Extract the (X, Y) coordinate from the center of the cell holding the provided text.  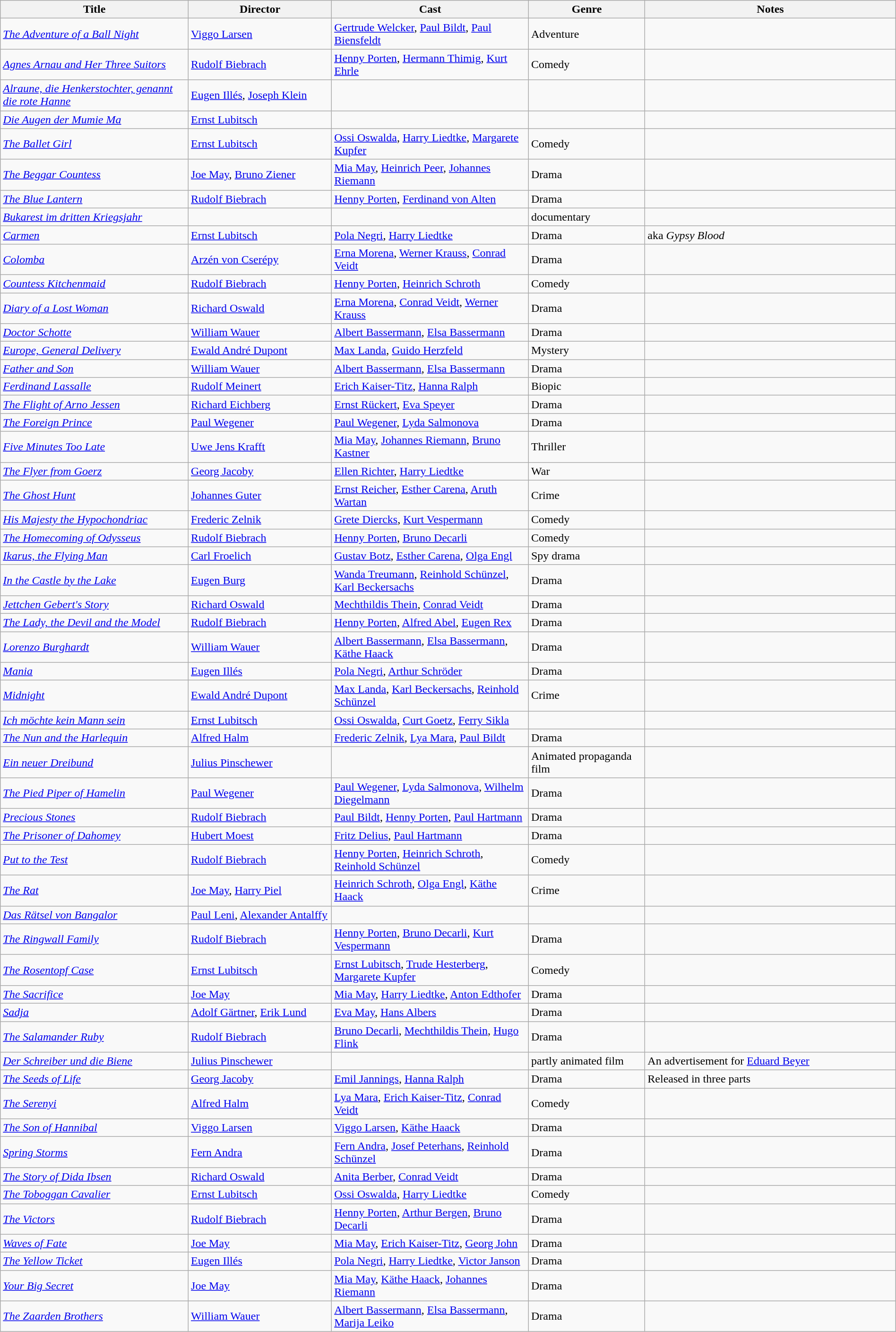
Europe, General Delivery (95, 351)
The Prisoner of Dahomey (95, 835)
Mia May, Johannes Riemann, Bruno Kastner (430, 447)
The Blue Lantern (95, 199)
Max Landa, Karl Beckersachs, Reinhold Schünzel (430, 696)
Viggo Larsen, Käthe Haack (430, 1128)
Ernst Lubitsch, Trude Hesterberg, Margarete Kupfer (430, 970)
Animated propaganda film (586, 763)
Heinrich Schroth, Olga Engl, Käthe Haack (430, 890)
Henny Porten, Ferdinand von Alten (430, 199)
Spring Storms (95, 1152)
The Adventure of a Ball Night (95, 34)
Mia May, Käthe Haack, Johannes Riemann (430, 1285)
Max Landa, Guido Herzfeld (430, 351)
Diary of a Lost Woman (95, 308)
Ossi Oswalda, Harry Liedtke, Margarete Kupfer (430, 144)
aka Gypsy Blood (770, 235)
Uwe Jens Krafft (260, 447)
Colomba (95, 259)
Mechthildis Thein, Conrad Veidt (430, 604)
Der Schreiber und die Biene (95, 1061)
Gustav Botz, Esther Carena, Olga Engl (430, 556)
The Nun and the Harlequin (95, 738)
The Yellow Ticket (95, 1261)
The Ballet Girl (95, 144)
Pola Negri, Harry Liedtke (430, 235)
Pola Negri, Harry Liedtke, Victor Janson (430, 1261)
The Son of Hannibal (95, 1128)
Gertrude Welcker, Paul Bildt, Paul Biensfeldt (430, 34)
Released in three parts (770, 1079)
Thriller (586, 447)
The Salamander Ruby (95, 1037)
Rudolf Meinert (260, 387)
Countess Kitchenmaid (95, 284)
Precious Stones (95, 817)
An advertisement for Eduard Beyer (770, 1061)
Ikarus, the Flying Man (95, 556)
Alraune, die Henkerstochter, genannt die rote Hanne (95, 95)
Agnes Arnau and Her Three Suitors (95, 64)
The Toboggan Cavalier (95, 1195)
Eugen Illés, Joseph Klein (260, 95)
Johannes Guter (260, 495)
The Beggar Countess (95, 175)
Lorenzo Burghardt (95, 646)
Emil Jannings, Hanna Ralph (430, 1079)
Erna Morena, Conrad Veidt, Werner Krauss (430, 308)
documentary (586, 217)
Father and Son (95, 369)
The Ghost Hunt (95, 495)
Paul Wegener, Lyda Salmonova (430, 422)
Henny Porten, Hermann Thimig, Kurt Ehrle (430, 64)
Arzén von Cserépy (260, 259)
Albert Bassermann, Elsa Bassermann, Marija Leiko (430, 1316)
The Foreign Prince (95, 422)
Die Augen der Mumie Ma (95, 120)
Director (260, 9)
Eva May, Hans Albers (430, 1012)
Doctor Schotte (95, 333)
Mia May, Heinrich Peer, Johannes Riemann (430, 175)
Ich möchte kein Mann sein (95, 720)
The Homecoming of Odysseus (95, 538)
Mania (95, 671)
Notes (770, 9)
Your Big Secret (95, 1285)
Joe May, Harry Piel (260, 890)
Ossi Oswalda, Curt Goetz, Ferry Sikla (430, 720)
Frederic Zelnik, Lya Mara, Paul Bildt (430, 738)
Joe May, Bruno Ziener (260, 175)
Cast (430, 9)
Albert Bassermann, Elsa Bassermann, Käthe Haack (430, 646)
Bukarest im dritten Kriegsjahr (95, 217)
Das Rätsel von Bangalor (95, 915)
Sadja (95, 1012)
Mia May, Harry Liedtke, Anton Edthofer (430, 994)
War (586, 471)
Jettchen Gebert's Story (95, 604)
The Sacrifice (95, 994)
Ossi Oswalda, Harry Liedtke (430, 1195)
Carmen (95, 235)
Grete Diercks, Kurt Vespermann (430, 520)
Fritz Delius, Paul Hartmann (430, 835)
Biopic (586, 387)
Ferdinand Lassalle (95, 387)
The Seeds of Life (95, 1079)
The Flyer from Goerz (95, 471)
Anita Berber, Conrad Veidt (430, 1177)
The Story of Dida Ibsen (95, 1177)
Carl Froelich (260, 556)
Lya Mara, Erich Kaiser-Titz, Conrad Veidt (430, 1104)
The Pied Piper of Hamelin (95, 793)
The Ringwall Family (95, 939)
Paul Leni, Alexander Antalffy (260, 915)
Wanda Treumann, Reinhold Schünzel, Karl Beckersachs (430, 580)
Fern Andra, Josef Peterhans, Reinhold Schünzel (430, 1152)
Henny Porten, Alfred Abel, Eugen Rex (430, 622)
The Lady, the Devil and the Model (95, 622)
Ein neuer Dreibund (95, 763)
Henny Porten, Heinrich Schroth, Reinhold Schünzel (430, 860)
Ernst Reicher, Esther Carena, Aruth Wartan (430, 495)
The Victors (95, 1219)
The Flight of Arno Jessen (95, 404)
Richard Eichberg (260, 404)
Paul Wegener, Lyda Salmonova, Wilhelm Diegelmann (430, 793)
Genre (586, 9)
Pola Negri, Arthur Schröder (430, 671)
Title (95, 9)
Eugen Burg (260, 580)
Erna Morena, Werner Krauss, Conrad Veidt (430, 259)
Mystery (586, 351)
The Rosentopf Case (95, 970)
Erich Kaiser-Titz, Hanna Ralph (430, 387)
Henny Porten, Arthur Bergen, Bruno Decarli (430, 1219)
partly animated film (586, 1061)
The Rat (95, 890)
Bruno Decarli, Mechthildis Thein, Hugo Flink (430, 1037)
His Majesty the Hypochondriac (95, 520)
Henny Porten, Heinrich Schroth (430, 284)
Henny Porten, Bruno Decarli, Kurt Vespermann (430, 939)
Five Minutes Too Late (95, 447)
The Zaarden Brothers (95, 1316)
Adventure (586, 34)
Spy drama (586, 556)
Fern Andra (260, 1152)
Paul Bildt, Henny Porten, Paul Hartmann (430, 817)
Hubert Moest (260, 835)
Henny Porten, Bruno Decarli (430, 538)
The Serenyi (95, 1104)
In the Castle by the Lake (95, 580)
Mia May, Erich Kaiser-Titz, Georg John (430, 1243)
Midnight (95, 696)
Frederic Zelnik (260, 520)
Waves of Fate (95, 1243)
Ernst Rückert, Eva Speyer (430, 404)
Ellen Richter, Harry Liedtke (430, 471)
Put to the Test (95, 860)
Adolf Gärtner, Erik Lund (260, 1012)
